Output the (x, y) coordinate of the center of the cell containing the given text.  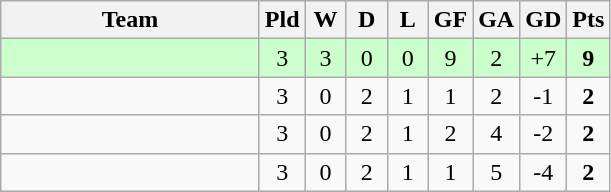
D (366, 20)
Pld (282, 20)
-4 (544, 172)
GF (450, 20)
+7 (544, 58)
GA (496, 20)
GD (544, 20)
-2 (544, 134)
W (326, 20)
5 (496, 172)
Pts (588, 20)
-1 (544, 96)
L (408, 20)
4 (496, 134)
Team (130, 20)
